Locate the cell with the specified text and output its [x, y] center coordinate. 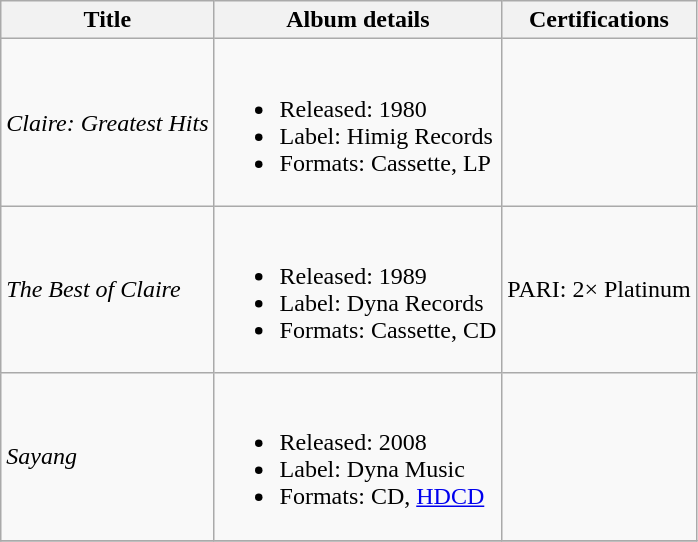
Sayang [108, 456]
Album details [358, 20]
Claire: Greatest Hits [108, 122]
Title [108, 20]
Certifications [599, 20]
Released: 1989Label: Dyna RecordsFormats: Cassette, CD [358, 290]
The Best of Claire [108, 290]
PARI: 2× Platinum [599, 290]
Released: 1980Label: Himig RecordsFormats: Cassette, LP [358, 122]
Released: 2008Label: Dyna MusicFormats: CD, HDCD [358, 456]
